Search for the cell housing the specified text and yield its [X, Y] center coordinate. 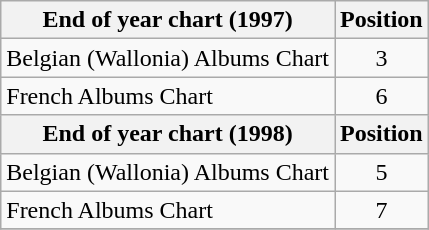
End of year chart (1998) [168, 134]
7 [381, 210]
5 [381, 172]
End of year chart (1997) [168, 20]
6 [381, 96]
3 [381, 58]
